Search for the cell housing the specified text and yield its (x, y) center coordinate. 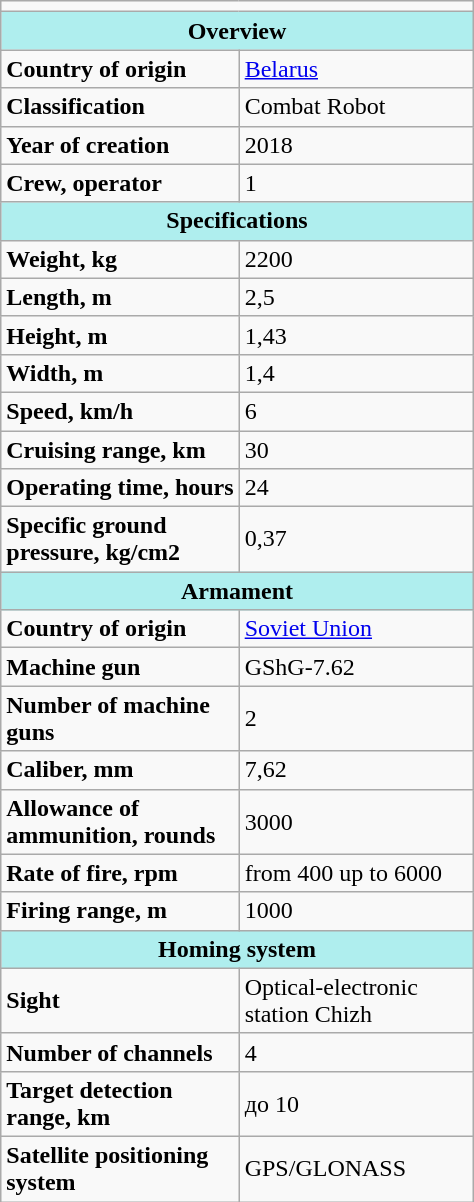
Rate of fire, rpm (120, 873)
1,4 (356, 373)
from 400 up to 6000 (356, 873)
Soviet Union (356, 629)
Belarus (356, 69)
3000 (356, 822)
2018 (356, 145)
Armament (237, 591)
0,37 (356, 540)
Width, m (120, 373)
Target detection range, km (120, 1104)
до 10 (356, 1104)
30 (356, 449)
2 (356, 718)
GShG-7.62 (356, 667)
7,62 (356, 770)
Number of channels (120, 1052)
Allowance of ammunition, rounds (120, 822)
Operating time, hours (120, 488)
Speed, km/h (120, 411)
Year of creation (120, 145)
Firing range, m (120, 911)
Optical-electronic station Chizh (356, 1000)
1,43 (356, 335)
Length, m (120, 297)
Weight, kg (120, 259)
4 (356, 1052)
Number of machine guns (120, 718)
GPS/GLONASS (356, 1168)
Homing system (237, 949)
1000 (356, 911)
Satellite positioning system (120, 1168)
6 (356, 411)
Specifications (237, 221)
Sight (120, 1000)
Specific ground pressure, kg/cm2 (120, 540)
Machine gun (120, 667)
24 (356, 488)
Overview (237, 31)
Cruising range, km (120, 449)
Classification (120, 107)
Caliber, mm (120, 770)
2,5 (356, 297)
Combat Robot (356, 107)
2200 (356, 259)
Crew, operator (120, 183)
Height, m (120, 335)
1 (356, 183)
